Locate the cell with the specified text and output its (x, y) center coordinate. 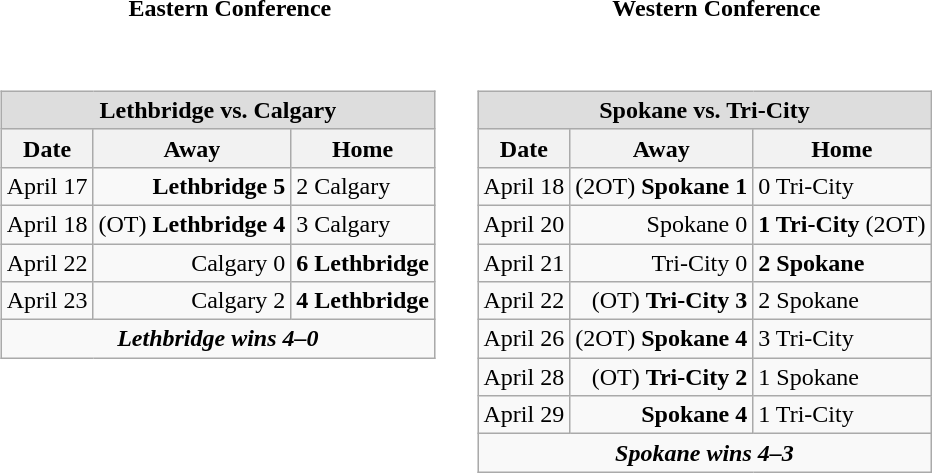
(OT) Tri-City 3 (662, 301)
0 Tri-City (842, 186)
2 Calgary (363, 186)
1 Tri-City (842, 415)
6 Lethbridge (363, 263)
3 Tri-City (842, 339)
(2OT) Spokane 1 (662, 186)
Lethbridge 5 (192, 186)
Calgary 0 (192, 263)
(OT) Lethbridge 4 (192, 224)
April 21 (524, 263)
(2OT) Spokane 4 (662, 339)
3 Calgary (363, 224)
1 Tri-City (2OT) (842, 224)
April 28 (524, 377)
Spokane wins 4–3 (704, 453)
Spokane 0 (662, 224)
4 Lethbridge (363, 301)
Calgary 2 (192, 301)
Spokane vs. Tri-City (704, 110)
Spokane 4 (662, 415)
Tri-City 0 (662, 263)
April 26 (524, 339)
April 17 (47, 186)
April 29 (524, 415)
Lethbridge vs. Calgary (218, 110)
(OT) Tri-City 2 (662, 377)
Lethbridge wins 4–0 (218, 339)
April 23 (47, 301)
April 20 (524, 224)
1 Spokane (842, 377)
